Return the [X, Y] coordinate for the center point of the cell that contains the specified text.  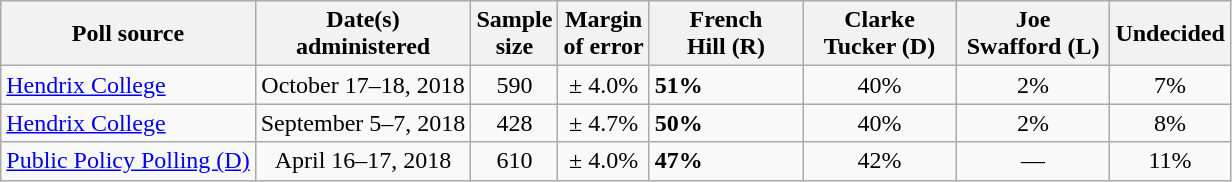
October 17–18, 2018 [363, 85]
Date(s)administered [363, 34]
Marginof error [604, 34]
590 [514, 85]
11% [1170, 161]
April 16–17, 2018 [363, 161]
51% [726, 85]
7% [1170, 85]
FrenchHill (R) [726, 34]
Public Policy Polling (D) [128, 161]
JoeSwafford (L) [1033, 34]
47% [726, 161]
Samplesize [514, 34]
42% [880, 161]
50% [726, 123]
610 [514, 161]
8% [1170, 123]
September 5–7, 2018 [363, 123]
± 4.7% [604, 123]
428 [514, 123]
Poll source [128, 34]
Undecided [1170, 34]
— [1033, 161]
ClarkeTucker (D) [880, 34]
